Output the (X, Y) coordinate of the center of the cell containing the given text.  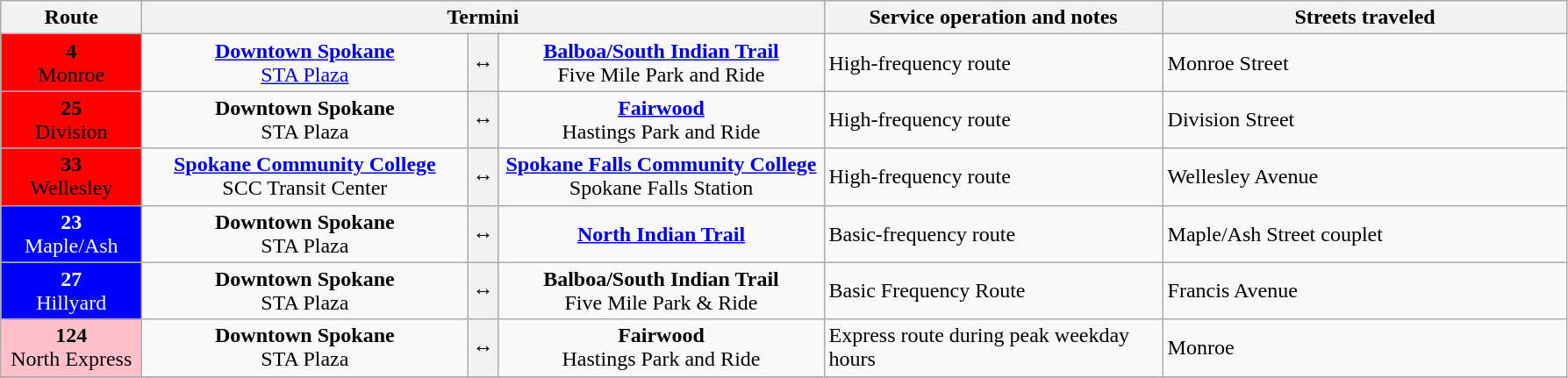
33Wellesley (72, 177)
23Maple/Ash (72, 233)
Monroe (1365, 347)
4Monroe (72, 63)
Service operation and notes (993, 18)
Balboa/South Indian TrailFive Mile Park & Ride (662, 291)
Wellesley Avenue (1365, 177)
Route (72, 18)
Maple/Ash Street couplet (1365, 233)
Express route during peak weekday hours (993, 347)
Francis Avenue (1365, 291)
Termini (483, 18)
27Hillyard (72, 291)
Spokane Falls Community CollegeSpokane Falls Station (662, 177)
Division Street (1365, 119)
Streets traveled (1365, 18)
Basic Frequency Route (993, 291)
North Indian Trail (662, 233)
Monroe Street (1365, 63)
Balboa/South Indian TrailFive Mile Park and Ride (662, 63)
Spokane Community CollegeSCC Transit Center (305, 177)
25Division (72, 119)
124North Express (72, 347)
Basic-frequency route (993, 233)
